Identify which cell holds the provided text, then report its [X, Y] central coordinate. 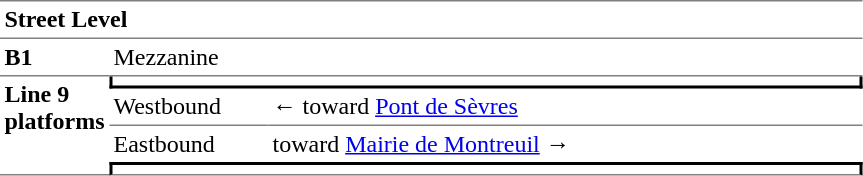
Line 9 platforms [54, 126]
Westbound [188, 107]
toward Mairie de Montreuil → [565, 144]
Street Level [431, 20]
B1 [54, 58]
Eastbound [188, 144]
← toward Pont de Sèvres [565, 107]
Mezzanine [486, 58]
